Find where the given text appears and provide that cell's center as (x, y) coordinate. 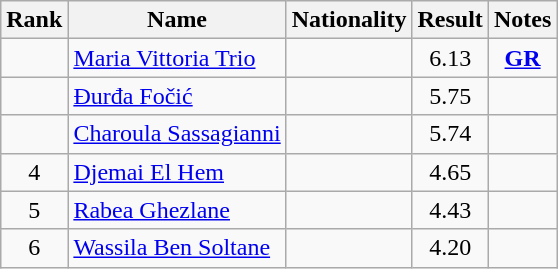
5.75 (450, 96)
Charoula Sassagianni (177, 134)
6.13 (450, 58)
Nationality (349, 20)
Result (450, 20)
Rank (34, 20)
5 (34, 210)
Djemai El Hem (177, 172)
6 (34, 248)
4.20 (450, 248)
4 (34, 172)
Maria Vittoria Trio (177, 58)
Wassila Ben Soltane (177, 248)
Name (177, 20)
GR (522, 58)
Đurđa Fočić (177, 96)
5.74 (450, 134)
4.43 (450, 210)
Rabea Ghezlane (177, 210)
Notes (522, 20)
4.65 (450, 172)
